From the cell containing the given text, extract its center point as [x, y] coordinate. 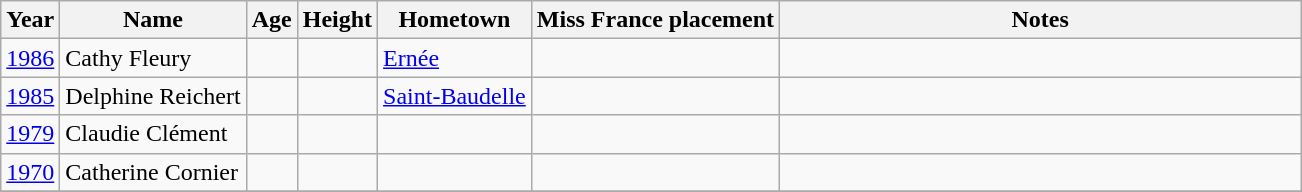
Saint-Baudelle [455, 96]
Notes [1040, 20]
Ernée [455, 58]
1986 [30, 58]
Height [337, 20]
Age [272, 20]
1979 [30, 134]
Year [30, 20]
1970 [30, 172]
Delphine Reichert [153, 96]
Miss France placement [655, 20]
Cathy Fleury [153, 58]
Name [153, 20]
1985 [30, 96]
Claudie Clément [153, 134]
Catherine Cornier [153, 172]
Hometown [455, 20]
